Scan for the cell matching the given text and deliver its (x, y) coordinate at center. 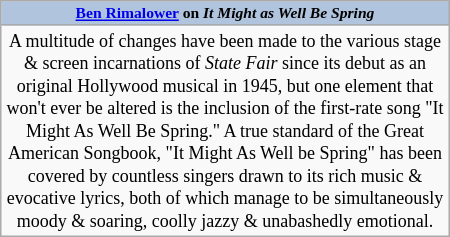
Ben Rimalower on It Might as Well Be Spring (225, 13)
